Detect which cell encompasses the target text, then output its (x, y) center coordinate. 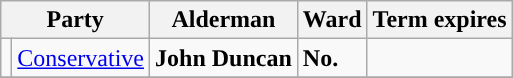
No. (332, 58)
Ward (332, 20)
Party (76, 20)
John Duncan (224, 58)
Alderman (224, 20)
Conservative (81, 58)
Term expires (440, 20)
